Identify which cell holds the provided text, then report its (X, Y) central coordinate. 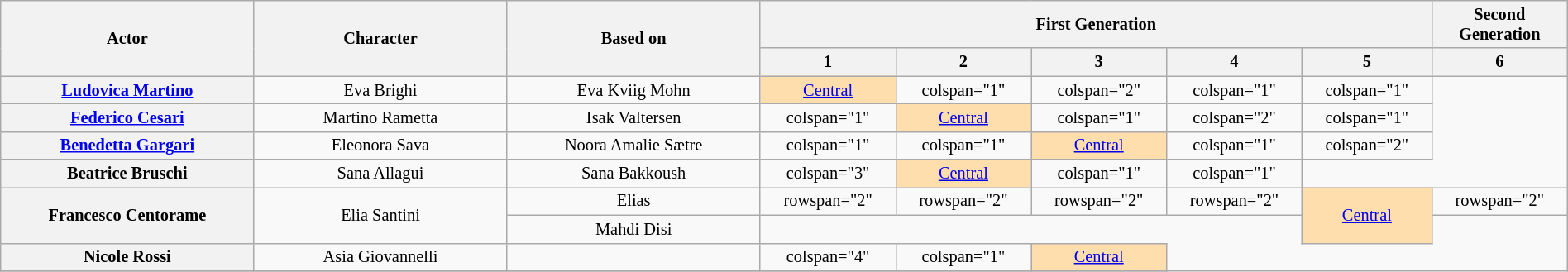
Actor (127, 38)
Federico Cesari (127, 117)
Noora Amalie Sætre (633, 146)
Elia Santini (380, 215)
1 (828, 62)
Sana Allagui (380, 174)
colspan="4" (828, 257)
Sana Bakkoush (633, 174)
2 (963, 62)
Asia Giovannelli (380, 257)
First Generation (1096, 24)
Mahdi Disi (633, 229)
Elias (633, 201)
Ludovica Martino (127, 90)
Character (380, 38)
Nicole Rossi (127, 257)
4 (1235, 62)
Martino Rametta (380, 117)
3 (1099, 62)
Eva Brighi (380, 90)
Isak Valtersen (633, 117)
colspan="3" (828, 174)
Benedetta Gargari (127, 146)
Based on (633, 38)
5 (1366, 62)
Beatrice Bruschi (127, 174)
Francesco Centorame (127, 215)
Second Generation (1499, 24)
6 (1499, 62)
Eva Kviig Mohn (633, 90)
Eleonora Sava (380, 146)
